Scan for the cell matching the given text and deliver its [X, Y] coordinate at center. 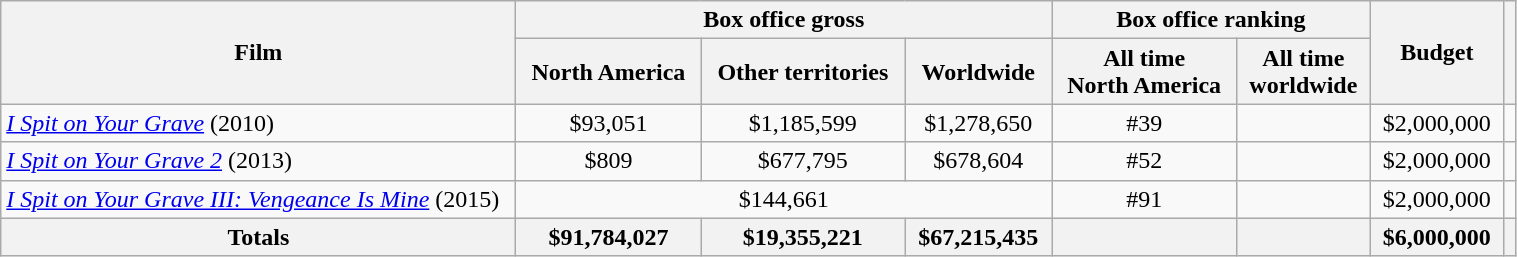
I Spit on Your Grave (2010) [258, 123]
$6,000,000 [1436, 237]
Film [258, 52]
$67,215,435 [978, 237]
I Spit on Your Grave III: Vengeance Is Mine (2015) [258, 199]
$144,661 [784, 199]
Budget [1436, 52]
#52 [1144, 161]
All time North America [1144, 72]
$809 [608, 161]
Totals [258, 237]
$677,795 [803, 161]
Box office ranking [1211, 20]
$678,604 [978, 161]
$93,051 [608, 123]
Worldwide [978, 72]
$1,185,599 [803, 123]
All time worldwide [1304, 72]
$1,278,650 [978, 123]
I Spit on Your Grave 2 (2013) [258, 161]
North America [608, 72]
Box office gross [784, 20]
$19,355,221 [803, 237]
Other territories [803, 72]
$91,784,027 [608, 237]
#91 [1144, 199]
#39 [1144, 123]
